Return the [x, y] coordinate for the center point of the cell that contains the specified text.  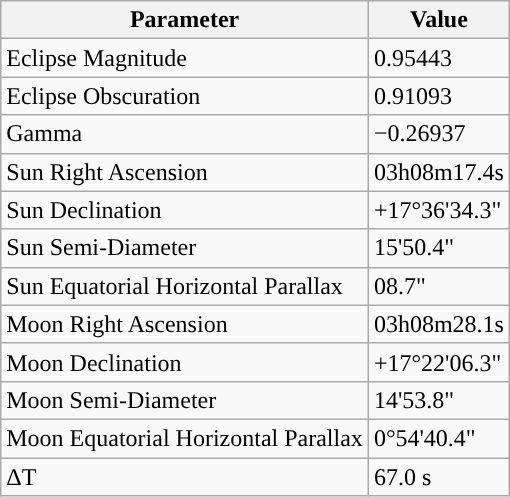
−0.26937 [438, 134]
Moon Declination [185, 362]
Sun Semi-Diameter [185, 248]
+17°22'06.3" [438, 362]
Sun Declination [185, 210]
15'50.4" [438, 248]
Moon Right Ascension [185, 324]
+17°36'34.3" [438, 210]
Moon Semi-Diameter [185, 400]
67.0 s [438, 477]
Eclipse Obscuration [185, 96]
Parameter [185, 20]
Eclipse Magnitude [185, 58]
0°54'40.4" [438, 438]
0.95443 [438, 58]
03h08m28.1s [438, 324]
ΔT [185, 477]
03h08m17.4s [438, 172]
Sun Equatorial Horizontal Parallax [185, 286]
Moon Equatorial Horizontal Parallax [185, 438]
Gamma [185, 134]
Sun Right Ascension [185, 172]
0.91093 [438, 96]
08.7" [438, 286]
Value [438, 20]
14'53.8" [438, 400]
